Capture the cell that displays the provided text and extract its (X, Y) central coordinate. 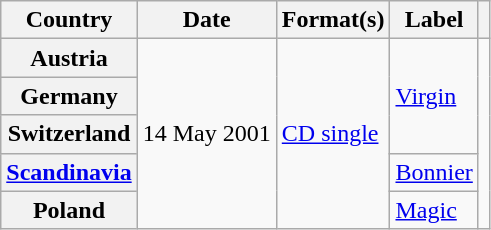
Magic (434, 210)
14 May 2001 (206, 134)
CD single (333, 134)
Austria (69, 58)
Virgin (434, 96)
Format(s) (333, 20)
Switzerland (69, 134)
Date (206, 20)
Germany (69, 96)
Bonnier (434, 172)
Poland (69, 210)
Scandinavia (69, 172)
Label (434, 20)
Country (69, 20)
